Return the (X, Y) coordinate for the center point of the cell that contains the specified text.  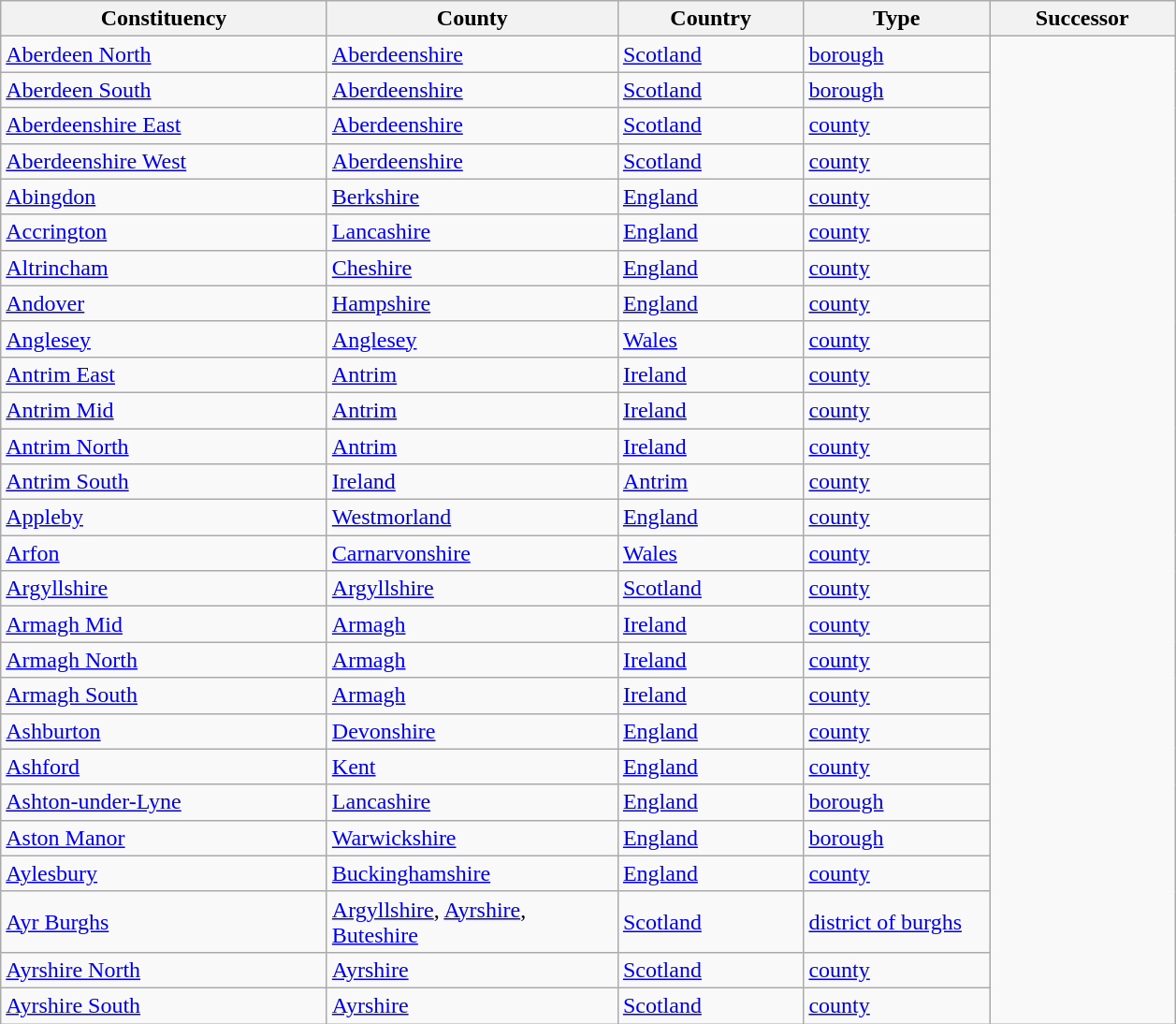
Aylesbury (165, 873)
Armagh North (165, 660)
Devonshire (472, 731)
Aberdeen South (165, 90)
Antrim North (165, 446)
Abingdon (165, 197)
Antrim Mid (165, 410)
Aston Manor (165, 838)
Ayrshire North (165, 970)
Ayrshire South (165, 1005)
Constituency (165, 19)
Warwickshire (472, 838)
Successor (1083, 19)
Buckinghamshire (472, 873)
Ashburton (165, 731)
Altrincham (165, 268)
Berkshire (472, 197)
district of burghs (896, 921)
Argyllshire, Ayrshire, Buteshire (472, 921)
Carnarvonshire (472, 553)
Antrim East (165, 374)
Aberdeenshire West (165, 161)
Country (711, 19)
Armagh Mid (165, 624)
Kent (472, 767)
Aberdeenshire East (165, 125)
Antrim South (165, 482)
Cheshire (472, 268)
Appleby (165, 518)
Westmorland (472, 518)
Arfon (165, 553)
Andover (165, 303)
Accrington (165, 232)
Ashford (165, 767)
Ashton-under-Lyne (165, 802)
Hampshire (472, 303)
Type (896, 19)
Aberdeen North (165, 54)
Ayr Burghs (165, 921)
Armagh South (165, 695)
County (472, 19)
